Output the (X, Y) coordinate of the center of the cell containing the given text.  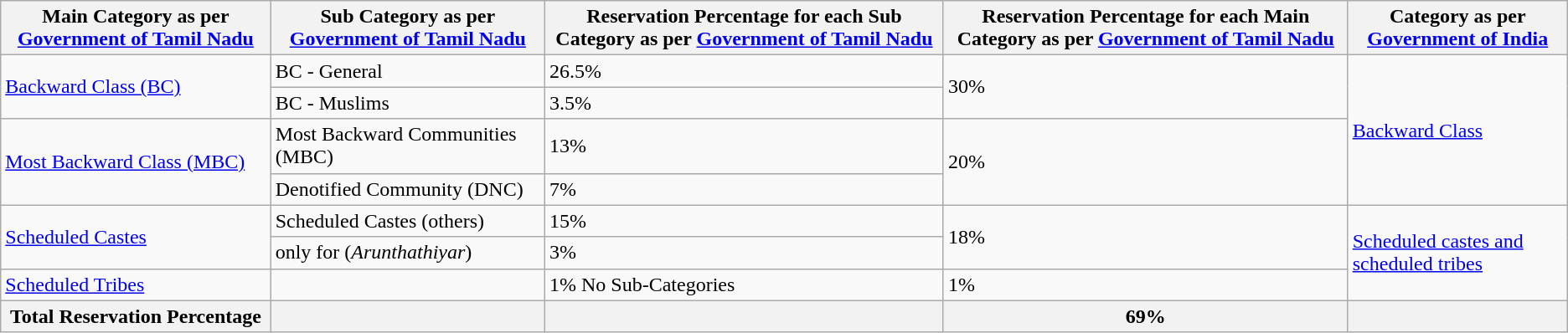
1% No Sub-Categories (744, 284)
BC - Muslims (407, 103)
20% (1146, 162)
Scheduled Castes (others) (407, 221)
26.5% (744, 71)
Most Backward Class (MBC) (136, 162)
3.5% (744, 103)
3% (744, 253)
18% (1146, 237)
13% (744, 146)
Denotified Community (DNC) (407, 189)
Sub Category as per Government of Tamil Nadu (407, 28)
Category as per Government of India (1457, 28)
Main Category as per Government of Tamil Nadu (136, 28)
7% (744, 189)
Scheduled castes and scheduled tribes (1457, 253)
BC - General (407, 71)
15% (744, 221)
Backward Class (1457, 131)
Backward Class (BC) (136, 87)
Total Reservation Percentage (136, 316)
Reservation Percentage for each Sub Category as per Government of Tamil Nadu (744, 28)
1% (1146, 284)
30% (1146, 87)
only for (Arunthathiyar) (407, 253)
Reservation Percentage for each Main Category as per Government of Tamil Nadu (1146, 28)
69% (1146, 316)
Most Backward Communities (MBC) (407, 146)
Scheduled Castes (136, 237)
Scheduled Tribes (136, 284)
